For the text-containing cell, return its midpoint in (X, Y) coordinate format. 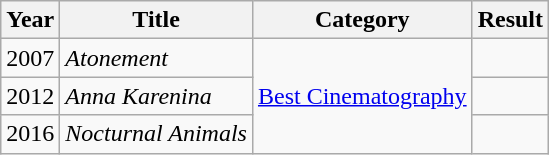
Category (362, 20)
Atonement (156, 58)
Best Cinematography (362, 96)
2016 (30, 134)
2012 (30, 96)
Title (156, 20)
Result (510, 20)
Anna Karenina (156, 96)
2007 (30, 58)
Year (30, 20)
Nocturnal Animals (156, 134)
